Return the [X, Y] coordinate for the center point of the cell that contains the specified text.  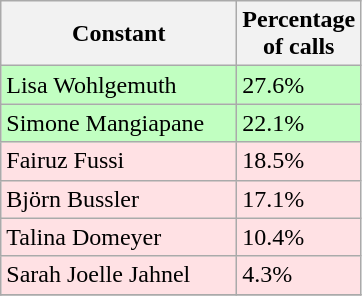
27.6% [299, 85]
Björn Bussler [119, 199]
Sarah Joelle Jahnel [119, 275]
Percentage of calls [299, 34]
Lisa Wohlgemuth [119, 85]
17.1% [299, 199]
Talina Domeyer [119, 237]
Fairuz Fussi [119, 161]
22.1% [299, 123]
Simone Mangiapane [119, 123]
10.4% [299, 237]
Constant [119, 34]
18.5% [299, 161]
4.3% [299, 275]
